Search for the cell housing the specified text and yield its (X, Y) center coordinate. 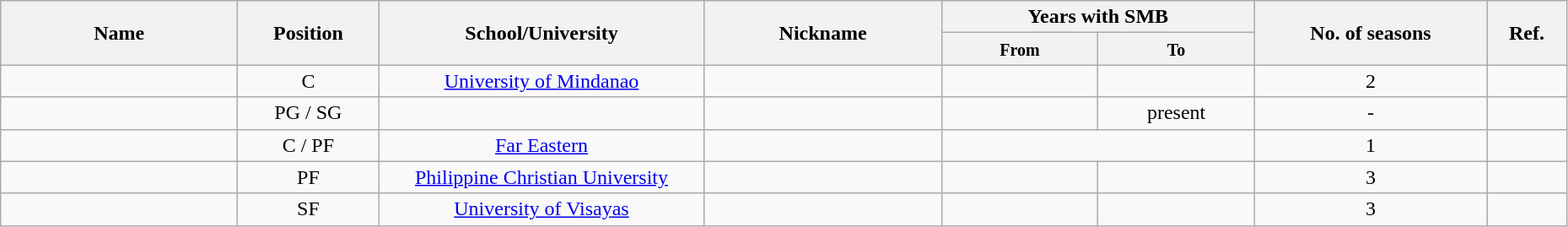
Far Eastern (542, 145)
- (1370, 113)
2 (1370, 81)
present (1177, 113)
1 (1370, 145)
From (1020, 49)
To (1177, 49)
Position (309, 33)
C / PF (309, 145)
University of Visayas (542, 209)
SF (309, 209)
Nickname (823, 33)
School/University (542, 33)
C (309, 81)
Ref. (1527, 33)
Name (120, 33)
Years with SMB (1098, 17)
PF (309, 177)
Philippine Christian University (542, 177)
University of Mindanao (542, 81)
No. of seasons (1370, 33)
PG / SG (309, 113)
